Return [X, Y] of the center of cell containing provided text 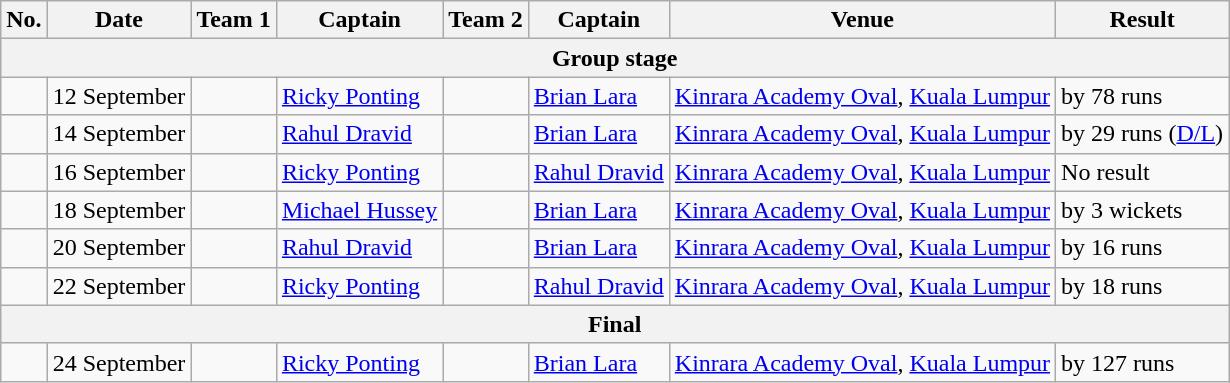
by 29 runs (D/L) [1142, 134]
by 78 runs [1142, 96]
by 16 runs [1142, 248]
22 September [119, 286]
14 September [119, 134]
18 September [119, 210]
Venue [862, 20]
Final [615, 324]
20 September [119, 248]
Group stage [615, 58]
by 127 runs [1142, 362]
Team 1 [234, 20]
Date [119, 20]
Michael Hussey [359, 210]
Result [1142, 20]
24 September [119, 362]
No result [1142, 172]
by 3 wickets [1142, 210]
by 18 runs [1142, 286]
12 September [119, 96]
No. [24, 20]
16 September [119, 172]
Team 2 [486, 20]
